For the text-containing cell, return its midpoint in (X, Y) coordinate format. 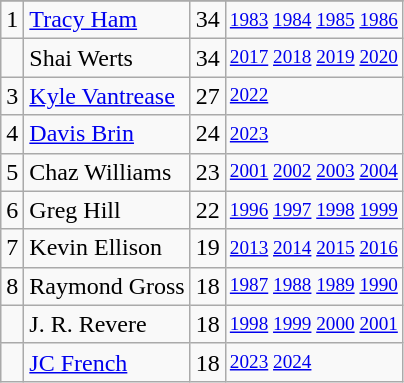
23 (208, 172)
Shai Werts (107, 58)
Davis Brin (107, 134)
J. R. Revere (107, 324)
Kevin Ellison (107, 248)
2001 2002 2003 2004 (314, 172)
27 (208, 96)
JC French (107, 362)
1998 1999 2000 2001 (314, 324)
2023 (314, 134)
Kyle Vantrease (107, 96)
1987 1988 1989 1990 (314, 286)
22 (208, 210)
2013 2014 2015 2016 (314, 248)
Greg Hill (107, 210)
Raymond Gross (107, 286)
Chaz Williams (107, 172)
2017 2018 2019 2020 (314, 58)
8 (12, 286)
1996 1997 1998 1999 (314, 210)
2023 2024 (314, 362)
5 (12, 172)
19 (208, 248)
3 (12, 96)
Tracy Ham (107, 20)
24 (208, 134)
1 (12, 20)
1983 1984 1985 1986 (314, 20)
4 (12, 134)
2022 (314, 96)
6 (12, 210)
7 (12, 248)
